From the cell containing the given text, extract its center point as (x, y) coordinate. 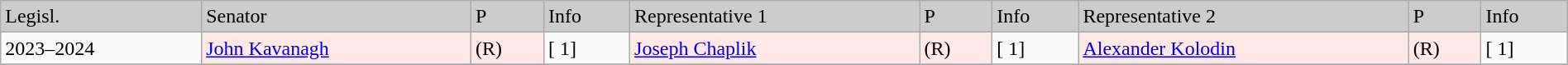
Representative 1 (775, 17)
Joseph Chaplik (775, 48)
Representative 2 (1244, 17)
Alexander Kolodin (1244, 48)
John Kavanagh (337, 48)
Legisl. (101, 17)
2023–2024 (101, 48)
Senator (337, 17)
